Find where the given text appears and provide that cell's center as (x, y) coordinate. 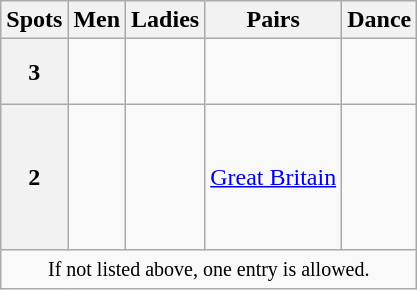
Pairs (274, 20)
Ladies (166, 20)
Men (97, 20)
3 (34, 72)
Great Britain (274, 177)
2 (34, 177)
Dance (380, 20)
Spots (34, 20)
If not listed above, one entry is allowed. (209, 269)
